Locate the cell with the specified text and output its (x, y) center coordinate. 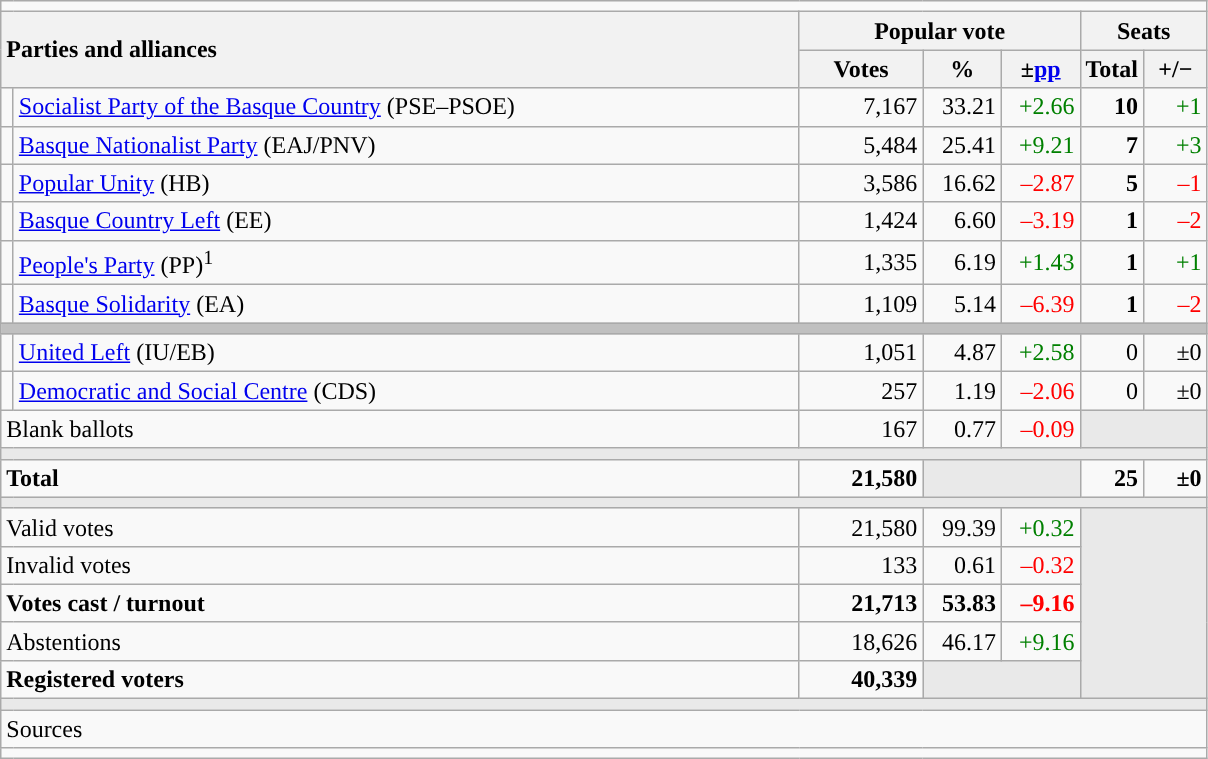
United Left (IU/EB) (406, 353)
Popular Unity (HB) (406, 183)
Basque Nationalist Party (EAJ/PNV) (406, 145)
People's Party (PP)1 (406, 262)
3,586 (861, 183)
25 (1112, 478)
6.60 (962, 221)
25.41 (962, 145)
40,339 (861, 679)
Socialist Party of the Basque Country (PSE–PSOE) (406, 107)
±pp (1040, 69)
Votes cast / turnout (400, 603)
257 (861, 391)
0.77 (962, 429)
1,424 (861, 221)
46.17 (962, 641)
–1 (1176, 183)
+0.32 (1040, 527)
+2.66 (1040, 107)
Basque Solidarity (EA) (406, 304)
–3.19 (1040, 221)
+1.43 (1040, 262)
4.87 (962, 353)
6.19 (962, 262)
–0.09 (1040, 429)
1,335 (861, 262)
0.61 (962, 565)
% (962, 69)
5.14 (962, 304)
Valid votes (400, 527)
Seats (1144, 31)
Registered voters (400, 679)
+3 (1176, 145)
7 (1112, 145)
1,109 (861, 304)
5,484 (861, 145)
Invalid votes (400, 565)
–0.32 (1040, 565)
+9.16 (1040, 641)
Blank ballots (400, 429)
Parties and alliances (400, 50)
Democratic and Social Centre (CDS) (406, 391)
Abstentions (400, 641)
Basque Country Left (EE) (406, 221)
167 (861, 429)
133 (861, 565)
10 (1112, 107)
1,051 (861, 353)
Popular vote (940, 31)
+9.21 (1040, 145)
–9.16 (1040, 603)
1.19 (962, 391)
21,713 (861, 603)
53.83 (962, 603)
99.39 (962, 527)
+/− (1176, 69)
Votes (861, 69)
–2.06 (1040, 391)
18,626 (861, 641)
–6.39 (1040, 304)
5 (1112, 183)
33.21 (962, 107)
+2.58 (1040, 353)
–2.87 (1040, 183)
Sources (604, 729)
16.62 (962, 183)
7,167 (861, 107)
